Scan for the cell matching the given text and deliver its (X, Y) coordinate at center. 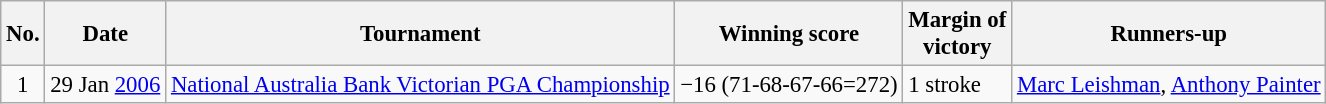
No. (23, 34)
1 stroke (958, 85)
Runners-up (1169, 34)
National Australia Bank Victorian PGA Championship (420, 85)
1 (23, 85)
29 Jan 2006 (106, 85)
Marc Leishman, Anthony Painter (1169, 85)
Margin ofvictory (958, 34)
−16 (71-68-67-66=272) (789, 85)
Tournament (420, 34)
Date (106, 34)
Winning score (789, 34)
